Output the (X, Y) coordinate of the center of the cell containing the given text.  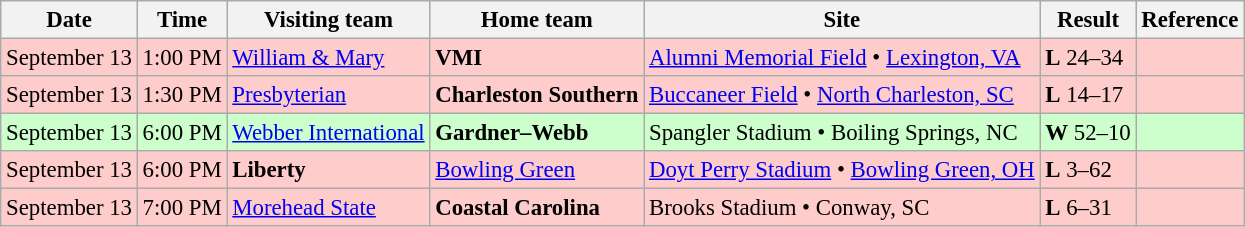
Time (182, 20)
Date (69, 20)
7:00 PM (182, 208)
Site (842, 20)
L 3–62 (1088, 170)
Webber International (328, 133)
VMI (537, 58)
Spangler Stadium • Boiling Springs, NC (842, 133)
Reference (1190, 20)
1:00 PM (182, 58)
Brooks Stadium • Conway, SC (842, 208)
Home team (537, 20)
William & Mary (328, 58)
Doyt Perry Stadium • Bowling Green, OH (842, 170)
W 52–10 (1088, 133)
L 24–34 (1088, 58)
Presbyterian (328, 95)
1:30 PM (182, 95)
Bowling Green (537, 170)
Liberty (328, 170)
Morehead State (328, 208)
Visiting team (328, 20)
Gardner–Webb (537, 133)
Charleston Southern (537, 95)
Result (1088, 20)
Coastal Carolina (537, 208)
Alumni Memorial Field • Lexington, VA (842, 58)
Buccaneer Field • North Charleston, SC (842, 95)
L 6–31 (1088, 208)
L 14–17 (1088, 95)
